Capture the cell that displays the provided text and extract its (X, Y) central coordinate. 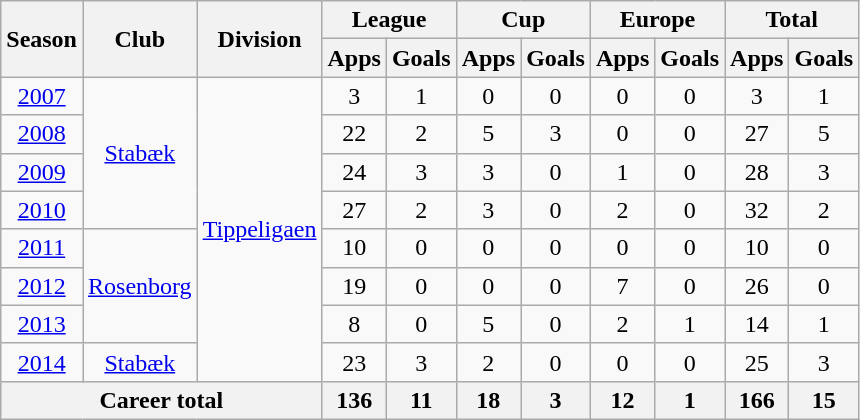
Career total (162, 400)
2013 (42, 324)
Cup (523, 20)
18 (488, 400)
Season (42, 39)
7 (622, 286)
15 (824, 400)
Division (260, 39)
19 (354, 286)
2011 (42, 248)
14 (757, 324)
Club (140, 39)
Tippeligaen (260, 229)
8 (354, 324)
Rosenborg (140, 286)
24 (354, 172)
Europe (657, 20)
136 (354, 400)
12 (622, 400)
2014 (42, 362)
League (389, 20)
25 (757, 362)
2012 (42, 286)
Total (792, 20)
2008 (42, 134)
2010 (42, 210)
166 (757, 400)
28 (757, 172)
2009 (42, 172)
22 (354, 134)
2007 (42, 96)
23 (354, 362)
32 (757, 210)
26 (757, 286)
11 (421, 400)
